From the cell containing the given text, extract its center point as (x, y) coordinate. 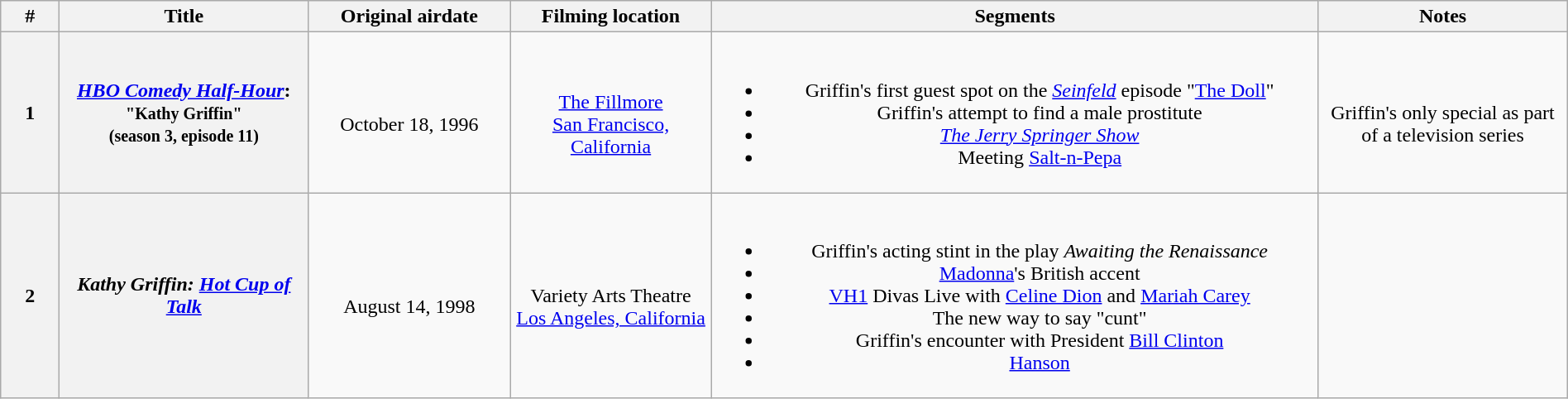
HBO Comedy Half-Hour: "Kathy Griffin"(season 3, episode 11) (184, 113)
# (30, 17)
1 (30, 113)
Kathy Griffin: Hot Cup of Talk (184, 296)
Title (184, 17)
Griffin's first guest spot on the Seinfeld episode "The Doll"Griffin's attempt to find a male prostituteThe Jerry Springer ShowMeeting Salt-n-Pepa (1014, 113)
August 14, 1998 (409, 296)
Segments (1014, 17)
2 (30, 296)
Griffin's only special as part of a television series (1442, 113)
The FillmoreSan Francisco, California (611, 113)
Original airdate (409, 17)
October 18, 1996 (409, 113)
Notes (1442, 17)
Filming location (611, 17)
Variety Arts TheatreLos Angeles, California (611, 296)
